Output the (x, y) coordinate of the center of the cell containing the given text.  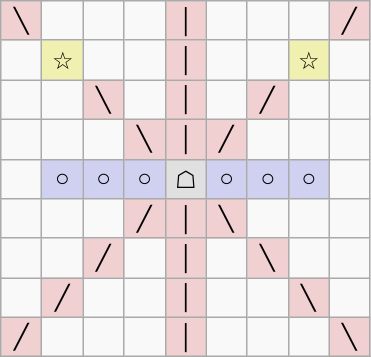
☖ (186, 179)
